Return [x, y] of the center of cell containing provided text 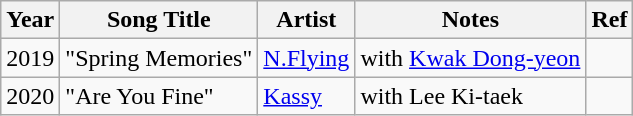
with Kwak Dong-yeon [470, 58]
Kassy [306, 96]
with Lee Ki-taek [470, 96]
Year [30, 20]
"Are You Fine" [159, 96]
Notes [470, 20]
Song Title [159, 20]
Artist [306, 20]
2019 [30, 58]
"Spring Memories" [159, 58]
N.Flying [306, 58]
2020 [30, 96]
Ref [610, 20]
